Scan for the cell matching the given text and deliver its (x, y) coordinate at center. 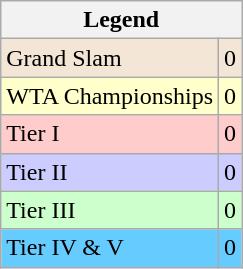
Tier I (110, 134)
Tier II (110, 172)
Grand Slam (110, 58)
WTA Championships (110, 96)
Tier III (110, 210)
Tier IV & V (110, 248)
Legend (122, 20)
